Pinpoint the cell where the given text exists, returning its (X, Y) midpoint coordinate. 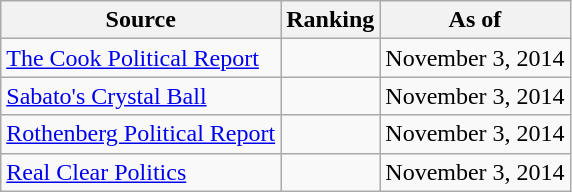
Rothenberg Political Report (141, 134)
Sabato's Crystal Ball (141, 96)
Source (141, 20)
As of (475, 20)
The Cook Political Report (141, 58)
Real Clear Politics (141, 172)
Ranking (330, 20)
